For the text-containing cell, return its midpoint in (x, y) coordinate format. 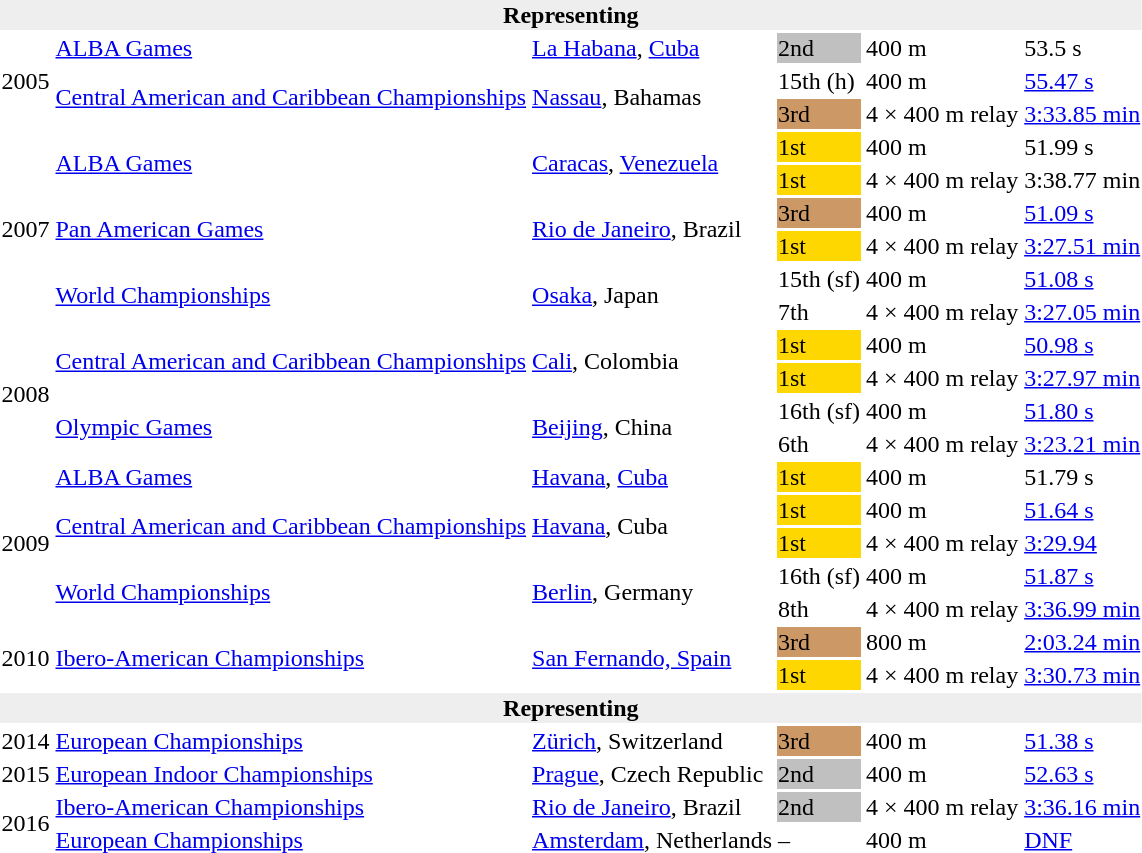
3:36.99 min (1082, 609)
51.38 s (1082, 741)
European Indoor Championships (291, 774)
53.5 s (1082, 48)
51.64 s (1082, 510)
7th (820, 312)
3:27.97 min (1082, 378)
51.79 s (1082, 477)
52.63 s (1082, 774)
51.99 s (1082, 147)
2015 (26, 774)
Caracas, Venezuela (652, 164)
50.98 s (1082, 345)
51.87 s (1082, 576)
Berlin, Germany (652, 592)
Cali, Colombia (652, 362)
3:27.05 min (1082, 312)
Olympic Games (291, 428)
51.08 s (1082, 279)
3:23.21 min (1082, 444)
6th (820, 444)
2014 (26, 741)
3:38.77 min (1082, 180)
La Habana, Cuba (652, 48)
Zürich, Switzerland (652, 741)
2005 (26, 81)
3:36.16 min (1082, 807)
2:03.24 min (1082, 642)
51.09 s (1082, 213)
3:33.85 min (1082, 114)
55.47 s (1082, 81)
2007 (26, 230)
San Fernando, Spain (652, 658)
800 m (942, 642)
2009 (26, 543)
Osaka, Japan (652, 296)
Pan American Games (291, 230)
Nassau, Bahamas (652, 98)
Prague, Czech Republic (652, 774)
3:27.51 min (1082, 246)
3:30.73 min (1082, 675)
2008 (26, 394)
3:29.94 (1082, 543)
European Championships (291, 741)
15th (sf) (820, 279)
51.80 s (1082, 411)
Beijing, China (652, 428)
8th (820, 609)
2010 (26, 658)
15th (h) (820, 81)
